Find where the given text appears and provide that cell's center as [X, Y] coordinate. 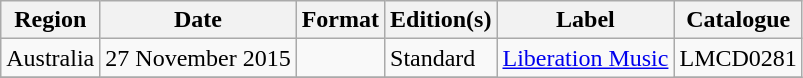
Format [340, 20]
Region [50, 20]
Standard [441, 58]
Edition(s) [441, 20]
Australia [50, 58]
Label [586, 20]
27 November 2015 [198, 58]
Catalogue [738, 20]
LMCD0281 [738, 58]
Liberation Music [586, 58]
Date [198, 20]
